Identify which cell holds the provided text, then report its [X, Y] central coordinate. 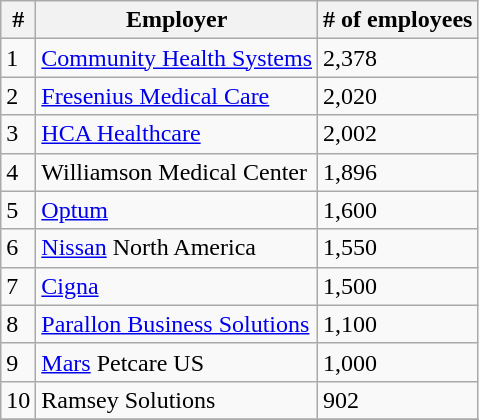
8 [18, 324]
9 [18, 362]
Fresenius Medical Care [177, 96]
Optum [177, 210]
Ramsey Solutions [177, 400]
1 [18, 58]
6 [18, 248]
# of employees [398, 20]
Williamson Medical Center [177, 172]
1,896 [398, 172]
2,020 [398, 96]
10 [18, 400]
1,550 [398, 248]
HCA Healthcare [177, 134]
Mars Petcare US [177, 362]
2,378 [398, 58]
2 [18, 96]
Cigna [177, 286]
902 [398, 400]
7 [18, 286]
1,000 [398, 362]
5 [18, 210]
4 [18, 172]
3 [18, 134]
# [18, 20]
Community Health Systems [177, 58]
Employer [177, 20]
2,002 [398, 134]
1,100 [398, 324]
1,500 [398, 286]
1,600 [398, 210]
Nissan North America [177, 248]
Parallon Business Solutions [177, 324]
